From the cell containing the given text, extract its center point as (X, Y) coordinate. 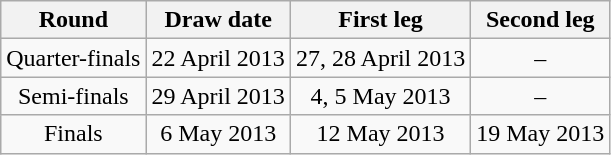
29 April 2013 (218, 96)
Quarter-finals (74, 58)
First leg (380, 20)
Finals (74, 134)
22 April 2013 (218, 58)
Semi-finals (74, 96)
27, 28 April 2013 (380, 58)
Draw date (218, 20)
Second leg (540, 20)
6 May 2013 (218, 134)
4, 5 May 2013 (380, 96)
Round (74, 20)
12 May 2013 (380, 134)
19 May 2013 (540, 134)
